Locate the cell with the specified text and output its (x, y) center coordinate. 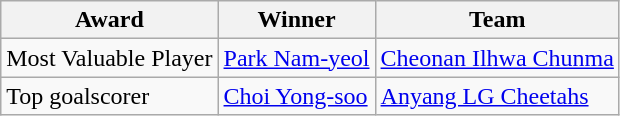
Anyang LG Cheetahs (497, 96)
Park Nam-yeol (296, 58)
Choi Yong-soo (296, 96)
Cheonan Ilhwa Chunma (497, 58)
Team (497, 20)
Winner (296, 20)
Most Valuable Player (110, 58)
Top goalscorer (110, 96)
Award (110, 20)
